Extract the [X, Y] coordinate from the center of the cell holding the provided text.  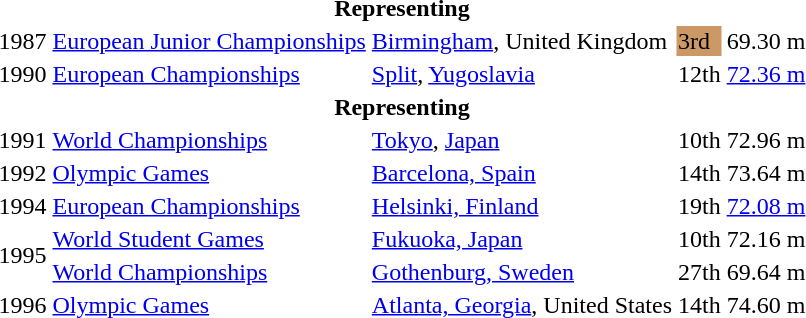
27th [699, 272]
Gothenburg, Sweden [522, 272]
Split, Yugoslavia [522, 74]
Tokyo, Japan [522, 140]
14th [699, 173]
Fukuoka, Japan [522, 239]
19th [699, 206]
World Student Games [209, 239]
12th [699, 74]
3rd [699, 41]
Birmingham, United Kingdom [522, 41]
Olympic Games [209, 173]
Barcelona, Spain [522, 173]
European Junior Championships [209, 41]
Helsinki, Finland [522, 206]
